Pinpoint the cell where the given text exists, returning its [X, Y] midpoint coordinate. 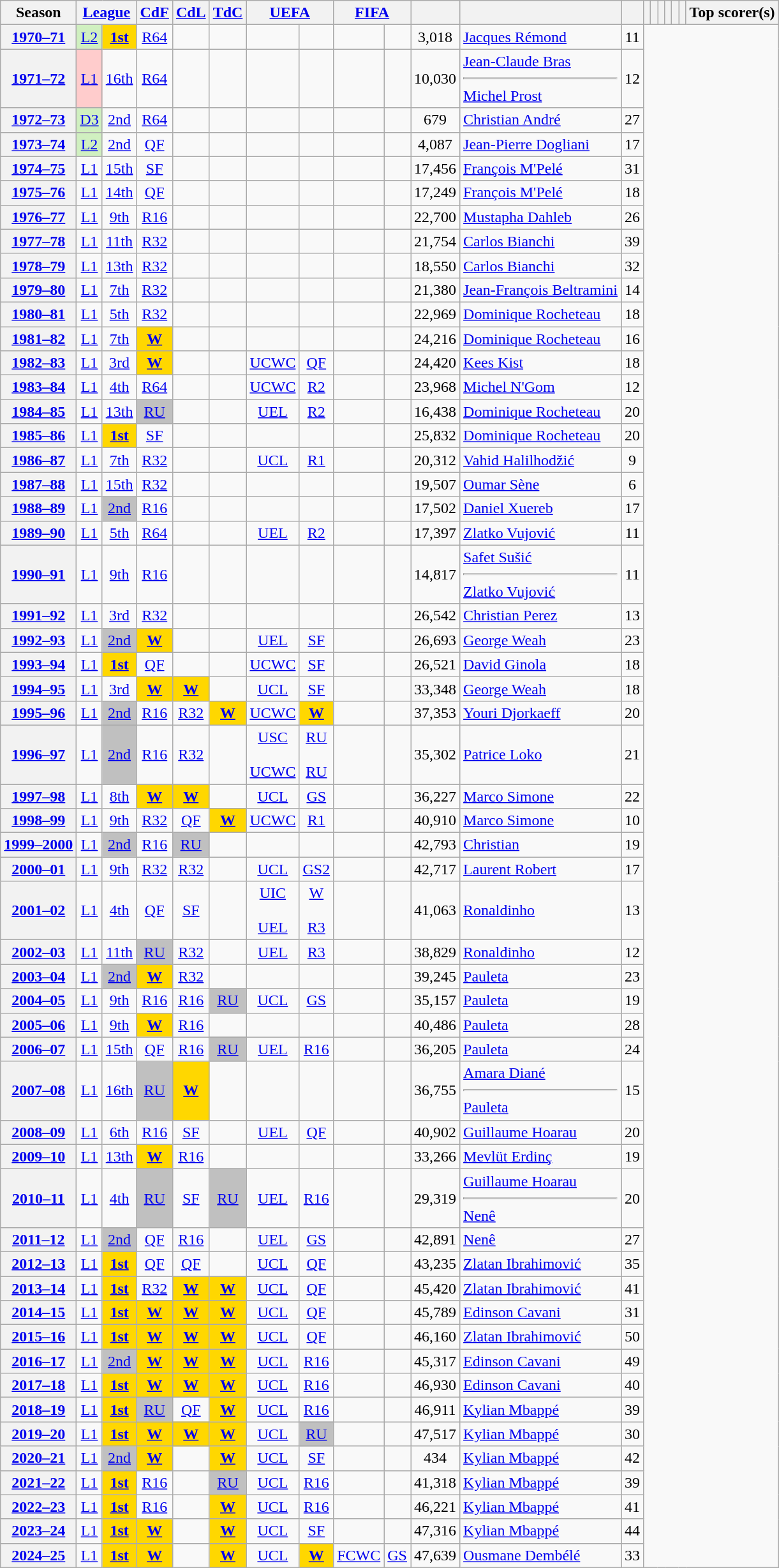
Michel N'Gom [541, 387]
1976–77 [38, 217]
Mustapha Dahleb [541, 217]
4,087 [435, 144]
Top scorer(s) [732, 13]
25,832 [435, 436]
CdL [191, 13]
22,969 [435, 314]
1986–87 [38, 460]
36,755 [435, 1091]
Christian André [541, 120]
Youri Djorkaeff [541, 713]
UICUEL [273, 911]
1978–79 [38, 265]
40,910 [435, 821]
33,348 [435, 689]
1983–84 [38, 387]
1975–76 [38, 193]
Daniel Xuereb [541, 509]
29,319 [435, 1198]
42,891 [435, 1239]
1995–96 [38, 713]
Zlatko Vujović [541, 533]
2001–02 [38, 911]
1987–88 [38, 484]
33,266 [435, 1156]
2012–13 [38, 1264]
6th [119, 1132]
1972–73 [38, 120]
24 [633, 1049]
35,302 [435, 754]
Amara Diané Pauleta [541, 1091]
Laurent Robert [541, 869]
2005–06 [38, 1025]
1990–91 [38, 574]
1992–93 [38, 640]
2009–10 [38, 1156]
26,542 [435, 616]
Christian [541, 845]
41,318 [435, 1482]
USCUCWC [273, 754]
Season [38, 13]
3,018 [435, 37]
22 [633, 796]
14 [633, 290]
League [107, 13]
1988–89 [38, 509]
Guillaume Hoarau [541, 1132]
50 [633, 1337]
36,227 [435, 796]
46,221 [435, 1507]
45,317 [435, 1361]
Guillaume Hoarau Nenê [541, 1198]
46,160 [435, 1337]
22,700 [435, 217]
Nenê [541, 1239]
2020–21 [38, 1458]
26 [633, 217]
47,639 [435, 1555]
Jean-François Beltramini [541, 290]
Safet Sušić Zlatko Vujović [541, 574]
1971–72 [38, 78]
28 [633, 1025]
Patrice Loko [541, 754]
Jean-Claude Bras Michel Prost [541, 78]
2014–15 [38, 1313]
Jacques Rémond [541, 37]
2021–22 [38, 1482]
2000–01 [38, 869]
1989–90 [38, 533]
RURU [316, 754]
2019–20 [38, 1434]
Jean-Pierre Dogliani [541, 144]
2003–04 [38, 976]
1998–99 [38, 821]
CdF [154, 13]
1996–97 [38, 754]
1994–95 [38, 689]
24,420 [435, 363]
1970–71 [38, 37]
D3 [89, 120]
Vahid Halilhodžić [541, 460]
679 [435, 120]
14,817 [435, 574]
Ousmane Dembélé [541, 1555]
15 [633, 1091]
46,930 [435, 1385]
45,420 [435, 1288]
21 [633, 754]
1979–80 [38, 290]
35,157 [435, 1001]
2016–17 [38, 1361]
2024–25 [38, 1555]
10 [633, 821]
1991–92 [38, 616]
36,205 [435, 1049]
1999–2000 [38, 845]
2004–05 [38, 1001]
46,911 [435, 1410]
WR3 [316, 911]
1982–83 [38, 363]
35 [633, 1264]
GS2 [316, 869]
2018–19 [38, 1410]
2011–12 [38, 1239]
2010–11 [38, 1198]
17,456 [435, 168]
17,249 [435, 193]
Christian Perez [541, 616]
37,353 [435, 713]
9 [633, 460]
TdC [228, 13]
44 [633, 1531]
Oumar Sène [541, 484]
R3 [316, 952]
32 [633, 265]
33 [633, 1555]
UEFA [290, 13]
30 [633, 1434]
42 [633, 1458]
1973–74 [38, 144]
2007–08 [38, 1091]
1974–75 [38, 168]
40 [633, 1385]
1985–86 [38, 436]
24,216 [435, 339]
2017–18 [38, 1385]
21,754 [435, 241]
19,507 [435, 484]
39,245 [435, 976]
23,968 [435, 387]
21,380 [435, 290]
16,438 [435, 412]
16 [633, 339]
1984–85 [38, 412]
49 [633, 1361]
1997–98 [38, 796]
2015–16 [38, 1337]
17,502 [435, 509]
42,717 [435, 869]
1977–78 [38, 241]
2022–23 [38, 1507]
40,902 [435, 1132]
26,521 [435, 664]
42,793 [435, 845]
2013–14 [38, 1288]
Kees Kist [541, 363]
40,486 [435, 1025]
8th [119, 796]
47,517 [435, 1434]
David Ginola [541, 664]
43,235 [435, 1264]
1980–81 [38, 314]
FCWC [359, 1555]
45,789 [435, 1313]
2008–09 [38, 1132]
2023–24 [38, 1531]
47,316 [435, 1531]
2002–03 [38, 952]
14th [119, 193]
26,693 [435, 640]
18,550 [435, 265]
Mevlüt Erdinç [541, 1156]
41,063 [435, 911]
1981–82 [38, 339]
FIFA [373, 13]
1993–94 [38, 664]
434 [435, 1458]
38,829 [435, 952]
10,030 [435, 78]
2006–07 [38, 1049]
6 [633, 484]
17,397 [435, 533]
20,312 [435, 460]
